Detect which cell encompasses the target text, then output its (x, y) center coordinate. 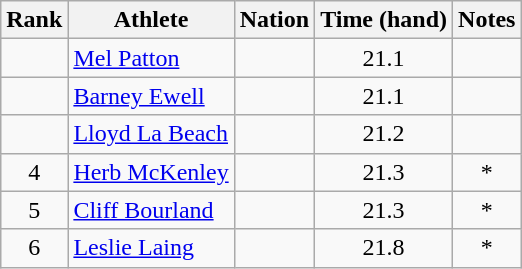
Mel Patton (151, 58)
Leslie Laing (151, 248)
5 (34, 210)
Barney Ewell (151, 96)
4 (34, 172)
Notes (487, 20)
Rank (34, 20)
21.8 (384, 248)
Nation (274, 20)
Athlete (151, 20)
Time (hand) (384, 20)
Cliff Bourland (151, 210)
Lloyd La Beach (151, 134)
6 (34, 248)
Herb McKenley (151, 172)
21.2 (384, 134)
